Scan for the cell matching the given text and deliver its [x, y] coordinate at center. 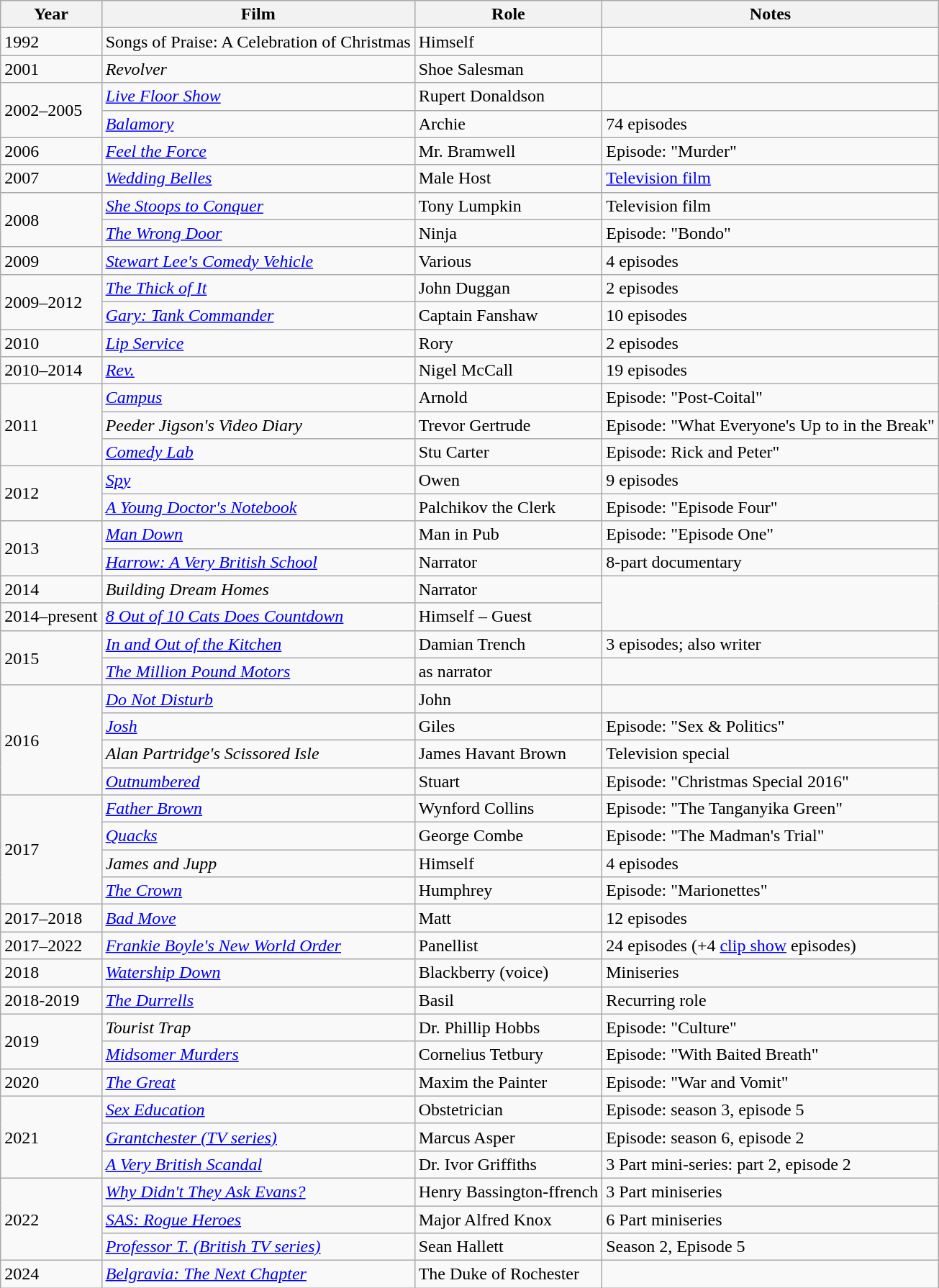
2006 [51, 151]
Alan Partridge's Scissored Isle [258, 753]
The Duke of Rochester [508, 1274]
74 episodes [771, 124]
Wynford Collins [508, 809]
2018-2019 [51, 1000]
Balamory [258, 124]
2022 [51, 1219]
2024 [51, 1274]
2021 [51, 1137]
Gary: Tank Commander [258, 315]
Male Host [508, 178]
2013 [51, 548]
2016 [51, 740]
Ninja [508, 233]
Building Dream Homes [258, 589]
Himself – Guest [508, 617]
2010–2014 [51, 371]
3 episodes; also writer [771, 644]
Arnold [508, 398]
Episode: "With Baited Breath" [771, 1055]
1992 [51, 42]
2014 [51, 589]
The Million Pound Motors [258, 671]
2007 [51, 178]
3 Part miniseries [771, 1192]
Rory [508, 343]
Lip Service [258, 343]
2009 [51, 260]
2020 [51, 1082]
Rupert Donaldson [508, 96]
Episode: "Culture" [771, 1028]
2019 [51, 1041]
Episode: season 6, episode 2 [771, 1137]
A Young Doctor's Notebook [258, 507]
The Crown [258, 891]
The Durrells [258, 1000]
Various [508, 260]
Nigel McCall [508, 371]
Man in Pub [508, 535]
2008 [51, 219]
2002–2005 [51, 110]
Midsomer Murders [258, 1055]
Episode: "War and Vomit" [771, 1082]
Campus [258, 398]
Blackberry (voice) [508, 973]
Stu Carter [508, 453]
Episode: "Sex & Politics" [771, 726]
Sex Education [258, 1110]
Palchikov the Clerk [508, 507]
Stuart [508, 781]
Episode: "Christmas Special 2016" [771, 781]
James Havant Brown [508, 753]
Tourist Trap [258, 1028]
Professor T. (British TV series) [258, 1247]
Josh [258, 726]
9 episodes [771, 480]
Maxim the Painter [508, 1082]
2017–2022 [51, 945]
Shoe Salesman [508, 69]
2010 [51, 343]
8-part documentary [771, 562]
Episode: "The Madman's Trial" [771, 836]
Episode: "The Tanganyika Green" [771, 809]
Humphrey [508, 891]
Trevor Gertrude [508, 425]
Bad Move [258, 918]
Episode: "Bondo" [771, 233]
2012 [51, 494]
Miniseries [771, 973]
Television special [771, 753]
8 Out of 10 Cats Does Countdown [258, 617]
Feel the Force [258, 151]
The Wrong Door [258, 233]
2011 [51, 425]
Dr. Phillip Hobbs [508, 1028]
Obstetrician [508, 1110]
A Very British Scandal [258, 1164]
Songs of Praise: A Celebration of Christmas [258, 42]
Revolver [258, 69]
Quacks [258, 836]
Belgravia: The Next Chapter [258, 1274]
Episode: Rick and Peter" [771, 453]
Comedy Lab [258, 453]
Spy [258, 480]
Live Floor Show [258, 96]
Recurring role [771, 1000]
2017–2018 [51, 918]
Major Alfred Knox [508, 1220]
Panellist [508, 945]
In and Out of the Kitchen [258, 644]
John [508, 699]
Episode: "Post-Coital" [771, 398]
Wedding Belles [258, 178]
Man Down [258, 535]
Watership Down [258, 973]
Harrow: A Very British School [258, 562]
The Thick of It [258, 288]
3 Part mini-series: part 2, episode 2 [771, 1164]
Dr. Ivor Griffiths [508, 1164]
Giles [508, 726]
Basil [508, 1000]
24 episodes (+4 clip show episodes) [771, 945]
John Duggan [508, 288]
Episode: "What Everyone's Up to in the Break" [771, 425]
6 Part miniseries [771, 1220]
Episode: "Marionettes" [771, 891]
Peeder Jigson's Video Diary [258, 425]
Year [51, 14]
Film [258, 14]
Owen [508, 480]
Sean Hallett [508, 1247]
Grantchester (TV series) [258, 1137]
2015 [51, 658]
Notes [771, 14]
as narrator [508, 671]
Cornelius Tetbury [508, 1055]
2009–2012 [51, 301]
Mr. Bramwell [508, 151]
Do Not Disturb [258, 699]
Tony Lumpkin [508, 206]
Henry Bassington-ffrench [508, 1192]
She Stoops to Conquer [258, 206]
Captain Fanshaw [508, 315]
19 episodes [771, 371]
2001 [51, 69]
Role [508, 14]
George Combe [508, 836]
Episode: "Episode One" [771, 535]
Damian Trench [508, 644]
2018 [51, 973]
10 episodes [771, 315]
Episode: season 3, episode 5 [771, 1110]
Season 2, Episode 5 [771, 1247]
Stewart Lee's Comedy Vehicle [258, 260]
Episode: "Murder" [771, 151]
Marcus Asper [508, 1137]
Why Didn't They Ask Evans? [258, 1192]
2014–present [51, 617]
The Great [258, 1082]
Matt [508, 918]
James and Jupp [258, 863]
Father Brown [258, 809]
Archie [508, 124]
Rev. [258, 371]
Outnumbered [258, 781]
2017 [51, 850]
Frankie Boyle's New World Order [258, 945]
SAS: Rogue Heroes [258, 1220]
Episode: "Episode Four" [771, 507]
12 episodes [771, 918]
